Extract the (x, y) coordinate from the center of the cell holding the provided text.  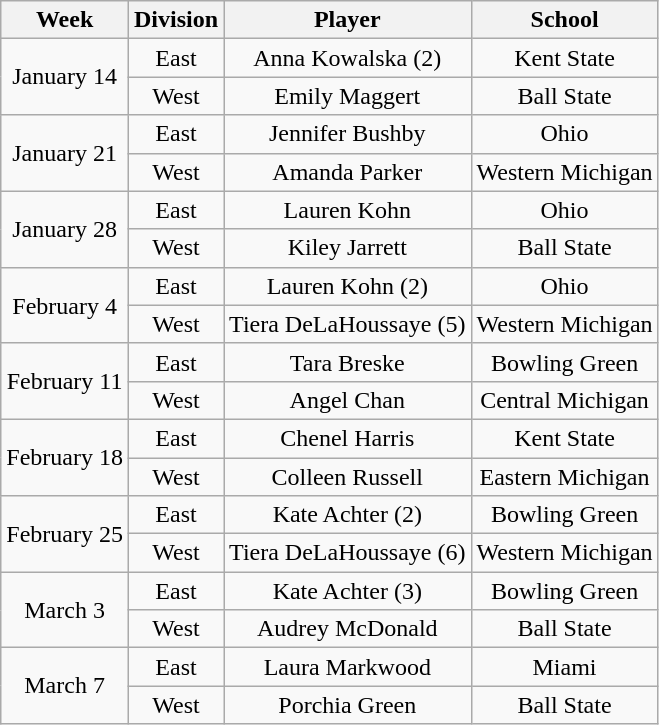
January 21 (65, 153)
March 3 (65, 610)
Miami (564, 667)
Tiera DeLaHoussaye (5) (348, 324)
Audrey McDonald (348, 629)
Chenel Harris (348, 438)
Amanda Parker (348, 172)
Tiera DeLaHoussaye (6) (348, 553)
Kate Achter (2) (348, 515)
Angel Chan (348, 400)
Emily Maggert (348, 96)
Laura Markwood (348, 667)
Week (65, 20)
Kiley Jarrett (348, 248)
Jennifer Bushby (348, 134)
February 11 (65, 381)
Lauren Kohn (348, 210)
Tara Breske (348, 362)
February 18 (65, 457)
Eastern Michigan (564, 477)
Anna Kowalska (2) (348, 58)
Division (176, 20)
February 4 (65, 305)
January 28 (65, 229)
Player (348, 20)
March 7 (65, 686)
Kate Achter (3) (348, 591)
Porchia Green (348, 705)
School (564, 20)
Central Michigan (564, 400)
Colleen Russell (348, 477)
February 25 (65, 534)
Lauren Kohn (2) (348, 286)
January 14 (65, 77)
